Find where the given text appears and provide that cell's center as (X, Y) coordinate. 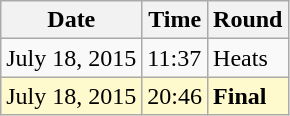
11:37 (175, 58)
20:46 (175, 96)
Final (248, 96)
Time (175, 20)
Date (72, 20)
Heats (248, 58)
Round (248, 20)
